Capture the cell that displays the provided text and extract its [x, y] central coordinate. 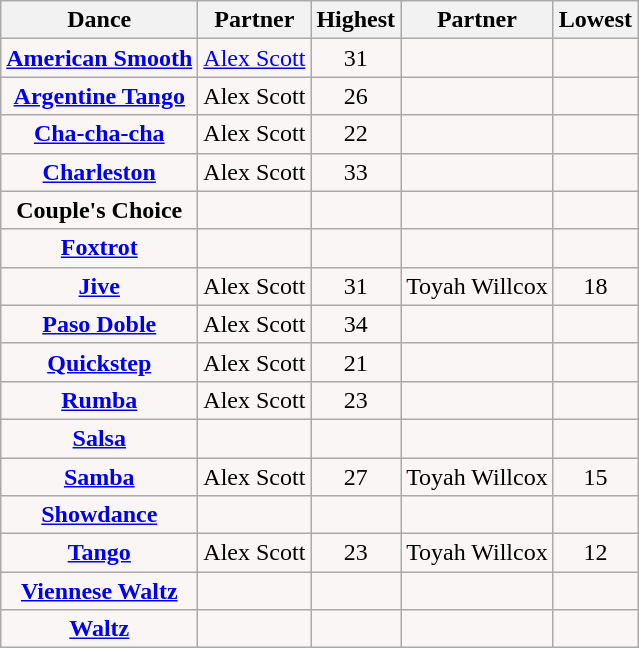
33 [356, 172]
Dance [100, 20]
22 [356, 134]
34 [356, 324]
26 [356, 96]
Waltz [100, 629]
Quickstep [100, 362]
Foxtrot [100, 248]
Salsa [100, 438]
15 [595, 477]
Rumba [100, 400]
Samba [100, 477]
Viennese Waltz [100, 591]
Tango [100, 553]
Paso Doble [100, 324]
27 [356, 477]
Charleston [100, 172]
21 [356, 362]
Argentine Tango [100, 96]
Jive [100, 286]
12 [595, 553]
Showdance [100, 515]
American Smooth [100, 58]
Highest [356, 20]
Cha-cha-cha [100, 134]
18 [595, 286]
Couple's Choice [100, 210]
Lowest [595, 20]
